Pinpoint the cell where the given text exists, returning its (X, Y) midpoint coordinate. 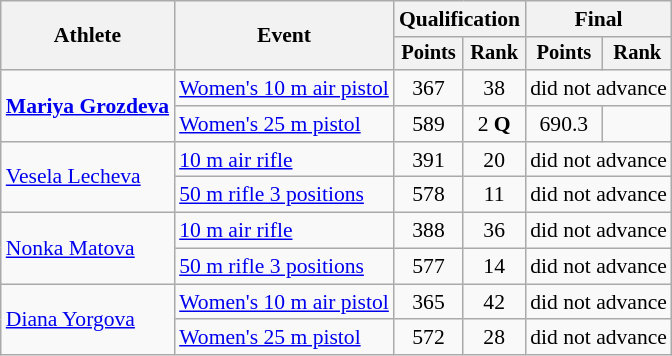
42 (494, 302)
367 (428, 88)
391 (428, 160)
36 (494, 231)
Vesela Lecheva (88, 178)
Athlete (88, 36)
Qualification (460, 19)
2 Q (494, 124)
28 (494, 338)
690.3 (564, 124)
Nonka Matova (88, 248)
388 (428, 231)
11 (494, 195)
365 (428, 302)
578 (428, 195)
577 (428, 267)
Event (284, 36)
Diana Yorgova (88, 320)
14 (494, 267)
572 (428, 338)
Final (598, 19)
Mariya Grozdeva (88, 106)
20 (494, 160)
38 (494, 88)
589 (428, 124)
